Extract the [x, y] coordinate from the center of the cell holding the provided text.  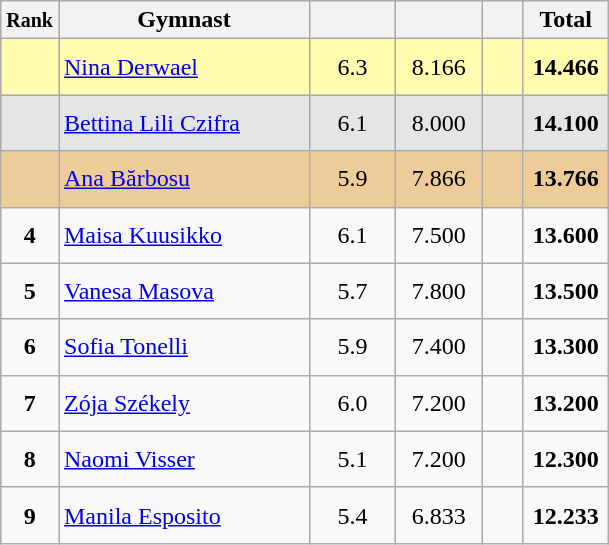
7.866 [439, 179]
8.166 [439, 67]
13.500 [566, 291]
Nina Derwael [184, 67]
Gymnast [184, 20]
6.0 [353, 403]
13.766 [566, 179]
13.600 [566, 235]
7.800 [439, 291]
13.200 [566, 403]
5.4 [353, 515]
8 [30, 459]
14.100 [566, 123]
7.500 [439, 235]
Maisa Kuusikko [184, 235]
4 [30, 235]
5.7 [353, 291]
12.233 [566, 515]
6 [30, 347]
Manila Esposito [184, 515]
Zója Székely [184, 403]
Naomi Visser [184, 459]
6.3 [353, 67]
8.000 [439, 123]
5.1 [353, 459]
12.300 [566, 459]
Ana Bărbosu [184, 179]
Rank [30, 20]
9 [30, 515]
7 [30, 403]
13.300 [566, 347]
Vanesa Masova [184, 291]
Bettina Lili Czifra [184, 123]
7.400 [439, 347]
6.833 [439, 515]
Total [566, 20]
Sofia Tonelli [184, 347]
5 [30, 291]
14.466 [566, 67]
